Output the [X, Y] coordinate of the center of the cell containing the given text.  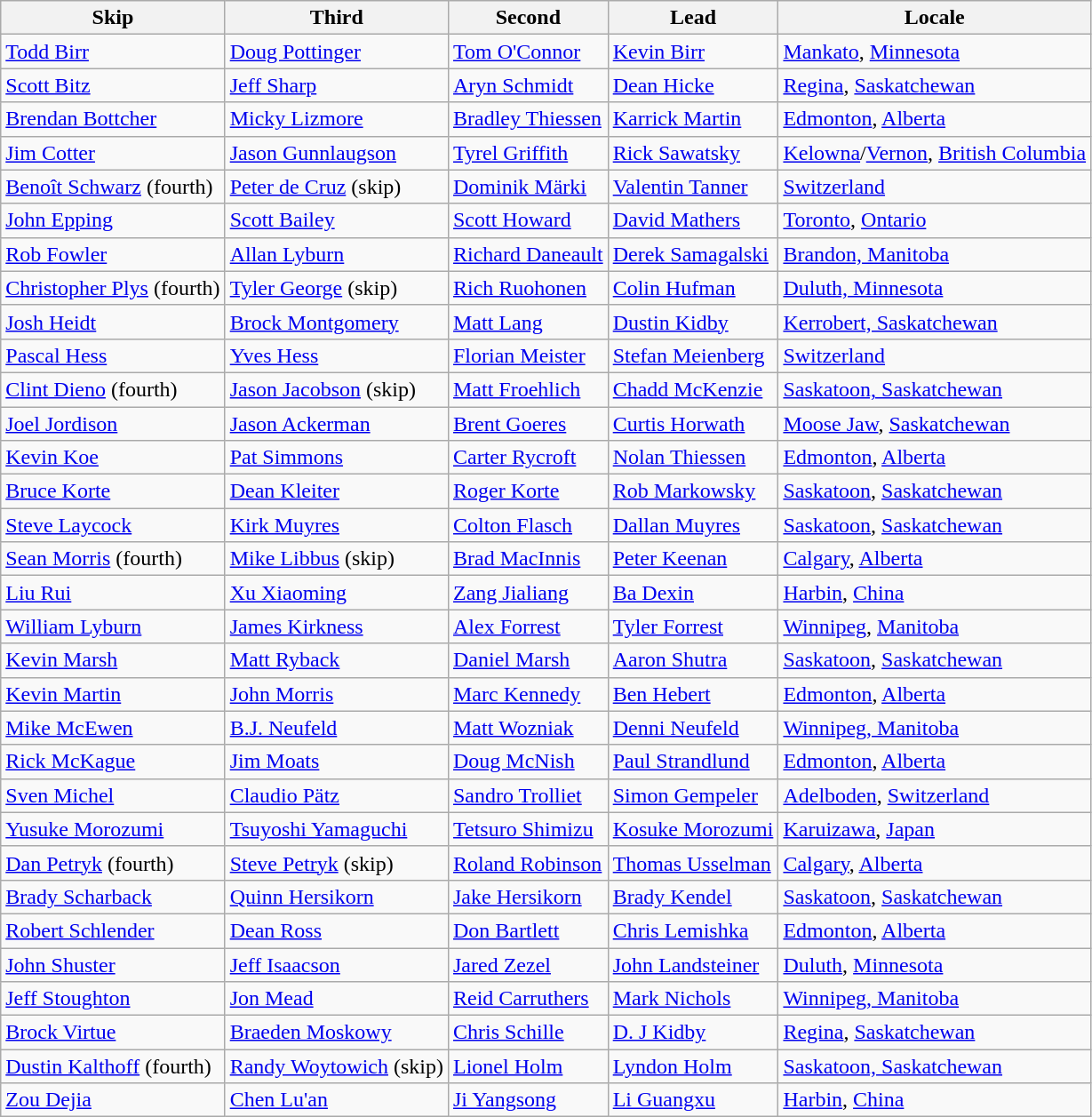
Sandro Trolliet [528, 795]
Lyndon Holm [693, 1066]
Thomas Usselman [693, 863]
Curtis Horwath [693, 424]
Mankato, Minnesota [935, 52]
Matt Ryback [336, 660]
Paul Strandlund [693, 762]
William Lyburn [113, 626]
Reid Carruthers [528, 999]
David Mathers [693, 220]
Toronto, Ontario [935, 220]
Kevin Marsh [113, 660]
Peter de Cruz (skip) [336, 187]
Kevin Koe [113, 458]
Dustin Kidby [693, 322]
Bradley Thiessen [528, 119]
James Kirkness [336, 626]
Steve Petryk (skip) [336, 863]
Rob Markowsky [693, 491]
Jeff Stoughton [113, 999]
Tyler Forrest [693, 626]
Jon Mead [336, 999]
Doug Pottinger [336, 52]
Jim Cotter [113, 153]
Zang Jialiang [528, 593]
Sean Morris (fourth) [113, 559]
John Landsteiner [693, 964]
Sven Michel [113, 795]
Denni Neufeld [693, 728]
Don Bartlett [528, 930]
Mike Libbus (skip) [336, 559]
Steve Laycock [113, 525]
Brad MacInnis [528, 559]
Xu Xiaoming [336, 593]
Chris Schille [528, 1033]
Scott Bailey [336, 220]
John Epping [113, 220]
Colin Hufman [693, 288]
Valentin Tanner [693, 187]
Benoît Schwarz (fourth) [113, 187]
Joel Jordison [113, 424]
Mike McEwen [113, 728]
Robert Schlender [113, 930]
Kerrobert, Saskatchewan [935, 322]
Chris Lemishka [693, 930]
Brock Virtue [113, 1033]
Derek Samagalski [693, 254]
Karuizawa, Japan [935, 829]
Lead [693, 18]
Tyrel Griffith [528, 153]
Jared Zezel [528, 964]
Dan Petryk (fourth) [113, 863]
Matt Wozniak [528, 728]
Chadd McKenzie [693, 389]
Rick Sawatsky [693, 153]
Brandon, Manitoba [935, 254]
Rob Fowler [113, 254]
Jason Gunnlaugson [336, 153]
Christopher Plys (fourth) [113, 288]
Second [528, 18]
Kevin Martin [113, 694]
Aaron Shutra [693, 660]
Daniel Marsh [528, 660]
Brock Montgomery [336, 322]
Rick McKague [113, 762]
Florian Meister [528, 355]
Ben Hebert [693, 694]
Jeff Isaacson [336, 964]
Colton Flasch [528, 525]
Brady Kendel [693, 897]
Yves Hess [336, 355]
Dean Kleiter [336, 491]
Tetsuro Shimizu [528, 829]
Adelboden, Switzerland [935, 795]
Pat Simmons [336, 458]
Matt Lang [528, 322]
D. J Kidby [693, 1033]
Karrick Martin [693, 119]
Jeff Sharp [336, 85]
Brent Goeres [528, 424]
Matt Froehlich [528, 389]
Doug McNish [528, 762]
Dustin Kalthoff (fourth) [113, 1066]
Chen Lu'an [336, 1100]
Dean Ross [336, 930]
Lionel Holm [528, 1066]
Li Guangxu [693, 1100]
Third [336, 18]
Nolan Thiessen [693, 458]
Braeden Moskowy [336, 1033]
Brady Scharback [113, 897]
Scott Bitz [113, 85]
Dallan Muyres [693, 525]
Ba Dexin [693, 593]
Aryn Schmidt [528, 85]
Richard Daneault [528, 254]
Kosuke Morozumi [693, 829]
Dean Hicke [693, 85]
Marc Kennedy [528, 694]
Josh Heidt [113, 322]
Micky Lizmore [336, 119]
Zou Dejia [113, 1100]
Rich Ruohonen [528, 288]
Jason Ackerman [336, 424]
Quinn Hersikorn [336, 897]
Mark Nichols [693, 999]
Scott Howard [528, 220]
Allan Lyburn [336, 254]
Roger Korte [528, 491]
Jason Jacobson (skip) [336, 389]
Simon Gempeler [693, 795]
Claudio Pätz [336, 795]
Locale [935, 18]
Carter Rycroft [528, 458]
Kirk Muyres [336, 525]
Kelowna/Vernon, British Columbia [935, 153]
John Morris [336, 694]
Moose Jaw, Saskatchewan [935, 424]
Tyler George (skip) [336, 288]
Todd Birr [113, 52]
Randy Woytowich (skip) [336, 1066]
John Shuster [113, 964]
Peter Keenan [693, 559]
Skip [113, 18]
Tom O'Connor [528, 52]
Roland Robinson [528, 863]
Pascal Hess [113, 355]
Yusuke Morozumi [113, 829]
Ji Yangsong [528, 1100]
Alex Forrest [528, 626]
Stefan Meienberg [693, 355]
Kevin Birr [693, 52]
Dominik Märki [528, 187]
Liu Rui [113, 593]
Tsuyoshi Yamaguchi [336, 829]
Brendan Bottcher [113, 119]
Clint Dieno (fourth) [113, 389]
Jim Moats [336, 762]
B.J. Neufeld [336, 728]
Jake Hersikorn [528, 897]
Bruce Korte [113, 491]
